Return (x, y) of the center of cell containing provided text 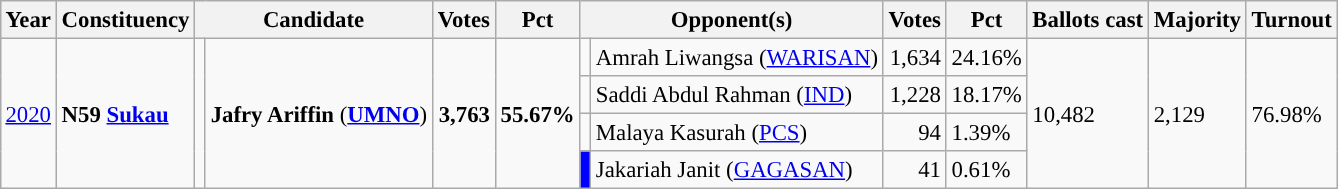
1,228 (914, 95)
Candidate (314, 20)
76.98% (1292, 113)
Majority (1197, 20)
0.61% (986, 170)
41 (914, 170)
10,482 (1088, 113)
2,129 (1197, 113)
Saddi Abdul Rahman (IND) (736, 95)
94 (914, 133)
55.67% (538, 113)
Amrah Liwangsa (WARISAN) (736, 57)
Turnout (1292, 20)
Constituency (125, 20)
Year (28, 20)
1.39% (986, 133)
Jakariah Janit (GAGASAN) (736, 170)
N59 Sukau (125, 113)
3,763 (464, 113)
1,634 (914, 57)
Opponent(s) (732, 20)
18.17% (986, 95)
Jafry Ariffin (UMNO) (318, 113)
2020 (28, 113)
Malaya Kasurah (PCS) (736, 133)
24.16% (986, 57)
Ballots cast (1088, 20)
